Output the [x, y] coordinate of the center of the cell containing the given text.  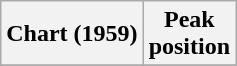
Chart (1959) [72, 34]
Peakposition [189, 34]
